Search for the cell housing the specified text and yield its (X, Y) center coordinate. 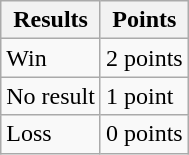
No result (51, 96)
1 point (144, 96)
Loss (51, 134)
Results (51, 20)
0 points (144, 134)
Points (144, 20)
2 points (144, 58)
Win (51, 58)
